Scan for the cell matching the given text and deliver its [x, y] coordinate at center. 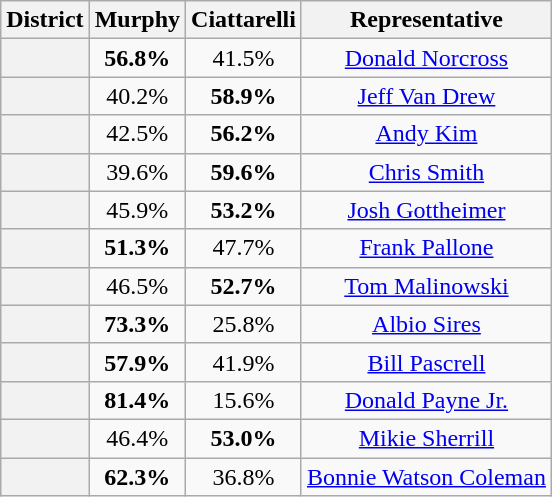
Representative [426, 20]
42.5% [137, 134]
Jeff Van Drew [426, 96]
52.7% [244, 286]
73.3% [137, 324]
57.9% [137, 362]
40.2% [137, 96]
45.9% [137, 210]
Murphy [137, 20]
Bonnie Watson Coleman [426, 477]
Andy Kim [426, 134]
62.3% [137, 477]
41.9% [244, 362]
Donald Payne Jr. [426, 400]
53.0% [244, 438]
51.3% [137, 248]
District [45, 20]
59.6% [244, 172]
Tom Malinowski [426, 286]
56.8% [137, 58]
36.8% [244, 477]
15.6% [244, 400]
Josh Gottheimer [426, 210]
Chris Smith [426, 172]
Ciattarelli [244, 20]
Albio Sires [426, 324]
46.5% [137, 286]
25.8% [244, 324]
56.2% [244, 134]
41.5% [244, 58]
Mikie Sherrill [426, 438]
Bill Pascrell [426, 362]
Donald Norcross [426, 58]
46.4% [137, 438]
Frank Pallone [426, 248]
53.2% [244, 210]
81.4% [137, 400]
47.7% [244, 248]
58.9% [244, 96]
39.6% [137, 172]
